Return [x, y] of the center of cell containing provided text 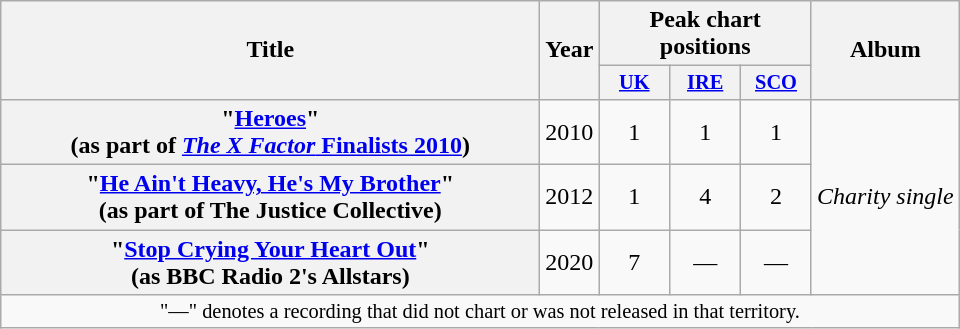
7 [634, 262]
Peak chart positions [706, 34]
UK [634, 83]
"—" denotes a recording that did not chart or was not released in that territory. [480, 312]
2020 [570, 262]
Charity single [885, 196]
Title [270, 50]
4 [706, 198]
SCO [776, 83]
"He Ain't Heavy, He's My Brother"(as part of The Justice Collective) [270, 198]
Year [570, 50]
"Heroes"(as part of The X Factor Finalists 2010) [270, 132]
2012 [570, 198]
2010 [570, 132]
"Stop Crying Your Heart Out"(as BBC Radio 2's Allstars) [270, 262]
Album [885, 50]
IRE [706, 83]
2 [776, 198]
